Scan for the cell matching the given text and deliver its (X, Y) coordinate at center. 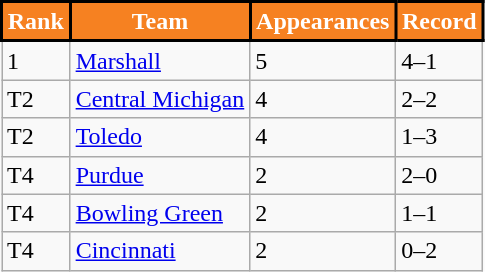
Rank (36, 22)
Marshall (160, 60)
Bowling Green (160, 213)
2–0 (440, 175)
Appearances (323, 22)
Team (160, 22)
Toledo (160, 137)
1 (36, 60)
2–2 (440, 99)
0–2 (440, 251)
Purdue (160, 175)
4–1 (440, 60)
1–1 (440, 213)
Cincinnati (160, 251)
Central Michigan (160, 99)
1–3 (440, 137)
5 (323, 60)
Record (440, 22)
